Return the [X, Y] coordinate for the center point of the cell that contains the specified text.  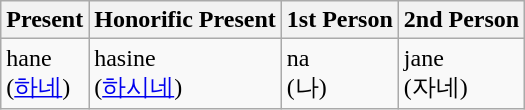
Present [45, 20]
na(나) [340, 74]
hane(하네) [45, 74]
hasine(하시네) [186, 74]
2nd Person [461, 20]
1st Person [340, 20]
Honorific Present [186, 20]
jane(자네) [461, 74]
